Find where the given text appears and provide that cell's center as [X, Y] coordinate. 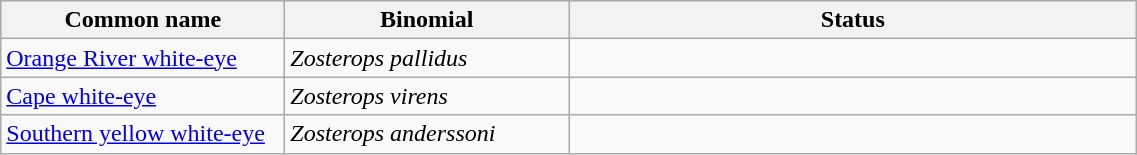
Zosterops virens [427, 96]
Cape white-eye [143, 96]
Status [853, 20]
Southern yellow white-eye [143, 134]
Binomial [427, 20]
Common name [143, 20]
Zosterops pallidus [427, 58]
Zosterops anderssoni [427, 134]
Orange River white-eye [143, 58]
